Identify which cell holds the provided text, then report its [x, y] central coordinate. 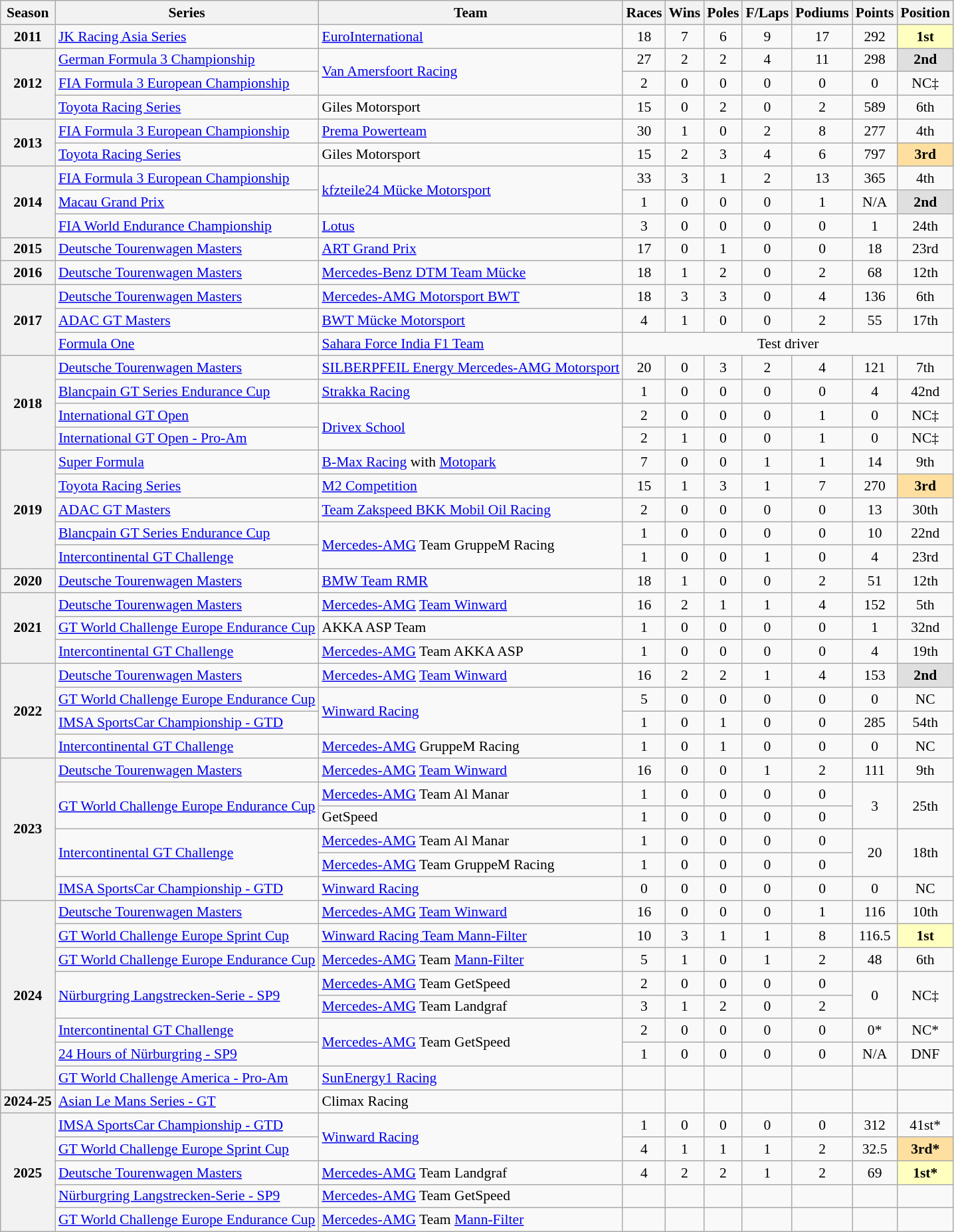
Podiums [822, 13]
Wins [685, 13]
Lotus [470, 226]
116.5 [875, 936]
FIA World Endurance Championship [187, 226]
JK Racing Asia Series [187, 37]
312 [875, 1126]
1st* [925, 1173]
797 [875, 155]
2018 [28, 403]
BMW Team RMR [470, 581]
30 [644, 131]
ART Grand Prix [470, 249]
International GT Open [187, 415]
Races [644, 13]
2016 [28, 273]
Mercedes-AMG GruppeM Racing [470, 747]
Mercedes-AMG Team AKKA ASP [470, 652]
Winward Racing Team Mann-Filter [470, 936]
27 [644, 60]
EuroInternational [470, 37]
Van Amersfoort Racing [470, 72]
69 [875, 1173]
2021 [28, 629]
2019 [28, 510]
2017 [28, 320]
2020 [28, 581]
3rd* [925, 1149]
152 [875, 605]
270 [875, 486]
AKKA ASP Team [470, 628]
285 [875, 723]
55 [875, 320]
51 [875, 581]
GetSpeed [470, 817]
Series [187, 13]
121 [875, 368]
10th [925, 912]
111 [875, 770]
Test driver [788, 344]
Team [470, 13]
2022 [28, 711]
Mercedes-AMG Motorsport BWT [470, 297]
24th [925, 226]
365 [875, 179]
2015 [28, 249]
Sahara Force India F1 Team [470, 344]
kfzteile24 Mücke Motorsport [470, 190]
F/Laps [767, 13]
153 [875, 676]
11 [822, 60]
54th [925, 723]
22nd [925, 534]
Mercedes-Benz DTM Team Mücke [470, 273]
SILBERPFEIL Energy Mercedes-AMG Motorsport [470, 368]
48 [875, 960]
42nd [925, 391]
18th [925, 853]
German Formula 3 Championship [187, 60]
Drivex School [470, 427]
292 [875, 37]
B-Max Racing with Motopark [470, 462]
Points [875, 13]
Poles [723, 13]
Season [28, 13]
24 Hours of Nürburgring - SP9 [187, 1055]
7th [925, 368]
SunEnergy1 Racing [470, 1078]
2013 [28, 142]
32nd [925, 628]
2014 [28, 202]
NC* [925, 1031]
68 [875, 273]
2012 [28, 84]
41st* [925, 1126]
M2 Competition [470, 486]
Macau Grand Prix [187, 202]
Position [925, 13]
25th [925, 805]
298 [875, 60]
Asian Le Mans Series - GT [187, 1102]
5th [925, 605]
17th [925, 320]
30th [925, 510]
589 [875, 108]
9 [767, 37]
33 [644, 179]
2025 [28, 1173]
Prema Powerteam [470, 131]
2023 [28, 829]
136 [875, 297]
Super Formula [187, 462]
BWT Mücke Motorsport [470, 320]
116 [875, 912]
32.5 [875, 1149]
2024 [28, 995]
2024-25 [28, 1102]
2011 [28, 37]
GT World Challenge America - Pro-Am [187, 1078]
Formula One [187, 344]
19th [925, 652]
DNF [925, 1055]
0* [875, 1031]
Strakka Racing [470, 391]
277 [875, 131]
Team Zakspeed BKK Mobil Oil Racing [470, 510]
14 [875, 462]
Climax Racing [470, 1102]
International GT Open - Pro-Am [187, 439]
